Determine the [x, y] coordinate at the center of the cell enclosing the given text.  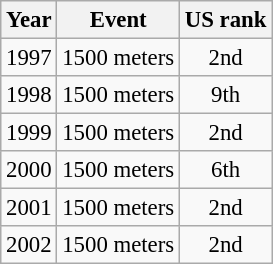
US rank [225, 20]
Year [29, 20]
2001 [29, 208]
1999 [29, 133]
2000 [29, 170]
9th [225, 95]
1997 [29, 58]
1998 [29, 95]
2002 [29, 245]
Event [118, 20]
6th [225, 170]
